From the cell containing the given text, extract its center point as [x, y] coordinate. 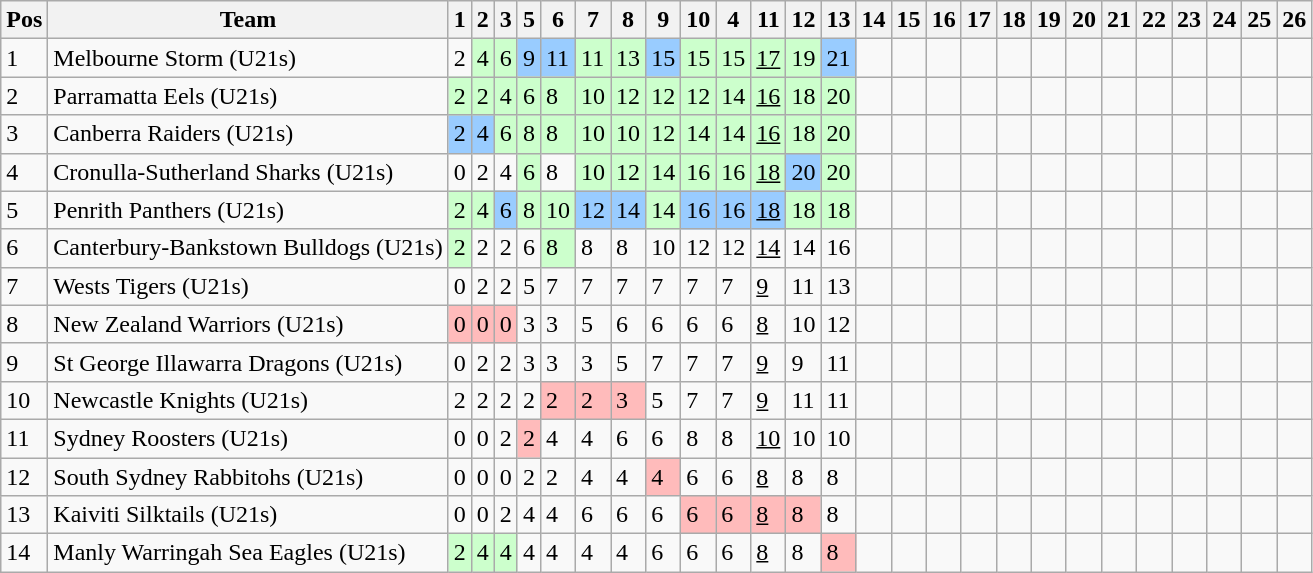
South Sydney Rabbitohs (U21s) [248, 477]
Cronulla-Sutherland Sharks (U21s) [248, 172]
22 [1154, 20]
Team [248, 20]
New Zealand Warriors (U21s) [248, 324]
Penrith Panthers (U21s) [248, 210]
25 [1260, 20]
23 [1190, 20]
Melbourne Storm (U21s) [248, 58]
Kaiviti Silktails (U21s) [248, 515]
24 [1224, 20]
Newcastle Knights (U21s) [248, 400]
Parramatta Eels (U21s) [248, 96]
Canberra Raiders (U21s) [248, 134]
Pos [24, 20]
Sydney Roosters (U21s) [248, 438]
Wests Tigers (U21s) [248, 286]
Canterbury-Bankstown Bulldogs (U21s) [248, 248]
St George Illawarra Dragons (U21s) [248, 362]
Manly Warringah Sea Eagles (U21s) [248, 553]
26 [1294, 20]
